Detect which cell encompasses the target text, then output its [x, y] center coordinate. 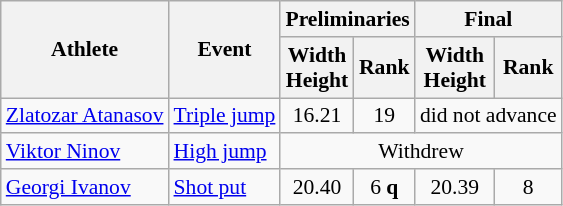
Final [488, 19]
8 [528, 187]
19 [384, 116]
Zlatozar Atanasov [85, 116]
High jump [225, 152]
Athlete [85, 50]
Withdrew [420, 152]
16.21 [316, 116]
did not advance [488, 116]
Viktor Ninov [85, 152]
Triple jump [225, 116]
Shot put [225, 187]
20.40 [316, 187]
Event [225, 50]
Georgi Ivanov [85, 187]
6 q [384, 187]
20.39 [455, 187]
Preliminaries [347, 19]
